Scan for the cell matching the given text and deliver its (X, Y) coordinate at center. 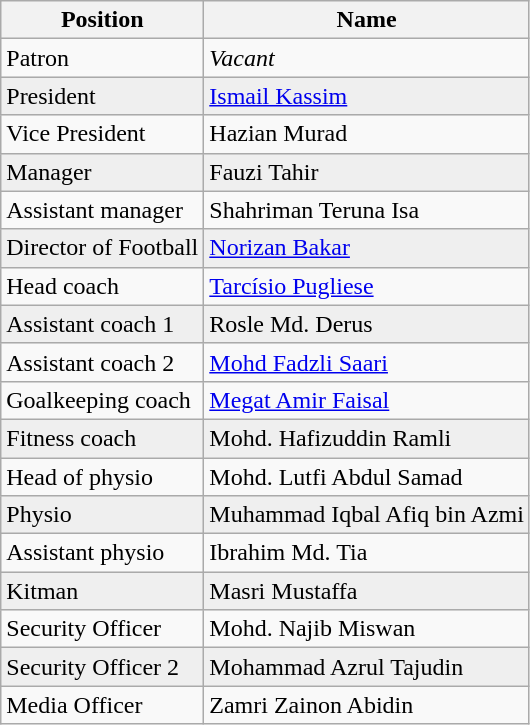
Director of Football (102, 248)
Shahriman Teruna Isa (367, 210)
Mohd. Lutfi Abdul Samad (367, 477)
Physio (102, 515)
Tarcísio Pugliese (367, 286)
Assistant manager (102, 210)
Muhammad Iqbal Afiq bin Azmi (367, 515)
Fitness coach (102, 438)
Mohammad Azrul Tajudin (367, 667)
Norizan Bakar (367, 248)
Ibrahim Md. Tia (367, 553)
Security Officer 2 (102, 667)
Vacant (367, 58)
Rosle Md. Derus (367, 324)
Masri Mustaffa (367, 591)
Goalkeeping coach (102, 400)
Kitman (102, 591)
Mohd. Hafizuddin Ramli (367, 438)
Manager (102, 172)
Media Officer (102, 705)
Assistant coach 1 (102, 324)
Assistant coach 2 (102, 362)
Head coach (102, 286)
President (102, 96)
Mohd. Najib Miswan (367, 629)
Megat Amir Faisal (367, 400)
Fauzi Tahir (367, 172)
Security Officer (102, 629)
Name (367, 20)
Mohd Fadzli Saari (367, 362)
Ismail Kassim (367, 96)
Assistant physio (102, 553)
Zamri Zainon Abidin (367, 705)
Patron (102, 58)
Head of physio (102, 477)
Vice President (102, 134)
Hazian Murad (367, 134)
Position (102, 20)
